From the cell containing the given text, extract its center point as [X, Y] coordinate. 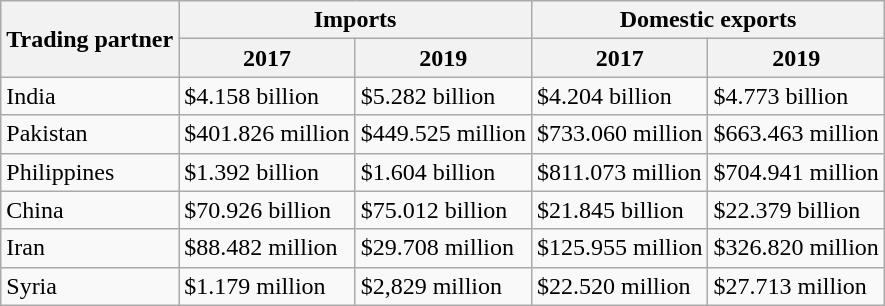
$125.955 million [620, 248]
Philippines [90, 172]
Syria [90, 286]
$449.525 million [443, 134]
$401.826 million [267, 134]
$27.713 million [796, 286]
India [90, 96]
$1.392 billion [267, 172]
$2,829 million [443, 286]
Domestic exports [708, 20]
$70.926 billion [267, 210]
$1.179 million [267, 286]
$811.073 million [620, 172]
$21.845 billion [620, 210]
$326.820 million [796, 248]
$5.282 billion [443, 96]
$663.463 million [796, 134]
$22.379 billion [796, 210]
$4.204 billion [620, 96]
$4.158 billion [267, 96]
$29.708 million [443, 248]
$704.941 million [796, 172]
Trading partner [90, 39]
$733.060 million [620, 134]
China [90, 210]
$88.482 million [267, 248]
$22.520 million [620, 286]
Pakistan [90, 134]
$1.604 billion [443, 172]
$75.012 billion [443, 210]
Iran [90, 248]
$4.773 billion [796, 96]
Imports [356, 20]
